Output the [X, Y] coordinate of the center of the cell containing the given text.  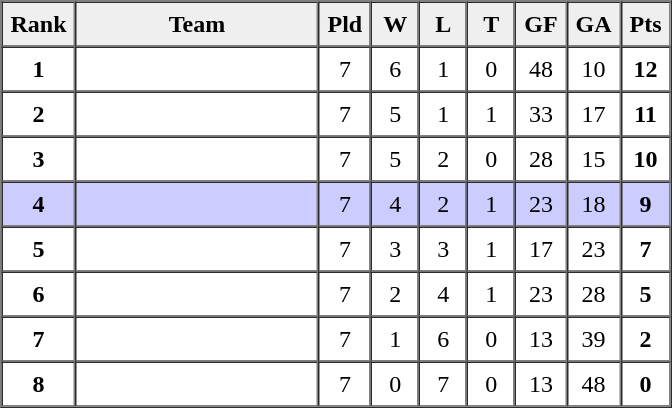
11 [646, 114]
T [491, 24]
GF [540, 24]
33 [540, 114]
18 [594, 204]
8 [39, 384]
GA [594, 24]
12 [646, 68]
Pts [646, 24]
9 [646, 204]
39 [594, 338]
Team [198, 24]
L [443, 24]
Rank [39, 24]
15 [594, 158]
W [395, 24]
Pld [346, 24]
